From the cell containing the given text, extract its center point as [X, Y] coordinate. 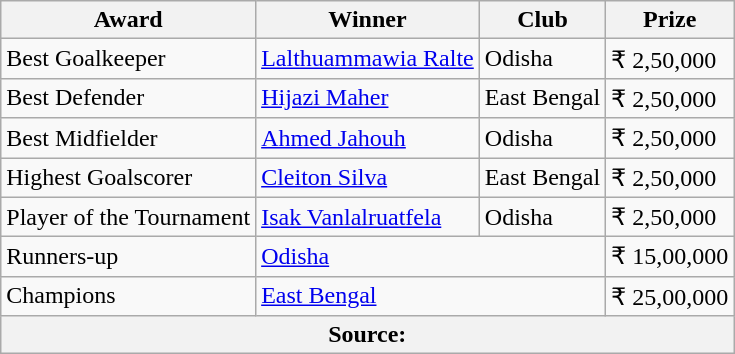
Player of the Tournament [128, 217]
Best Defender [128, 98]
Cleiton Silva [368, 178]
Runners-up [128, 257]
Winner [368, 20]
Award [128, 20]
Best Goalkeeper [128, 59]
₹ 25,00,000 [670, 296]
Best Midfielder [128, 138]
Champions [128, 296]
Ahmed Jahouh [368, 138]
Club [542, 20]
Highest Goalscorer [128, 178]
Lalthuammawia Ralte [368, 59]
Hijazi Maher [368, 98]
Source: [368, 335]
Isak Vanlalruatfela [368, 217]
₹ 15,00,000 [670, 257]
Prize [670, 20]
